Search for the cell housing the specified text and yield its [X, Y] center coordinate. 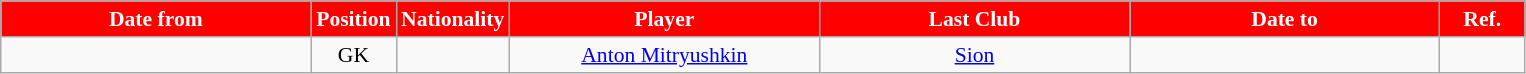
Nationality [452, 19]
Ref. [1482, 19]
Anton Mitryushkin [664, 55]
Date from [156, 19]
Date to [1285, 19]
GK [354, 55]
Last Club [974, 19]
Player [664, 19]
Position [354, 19]
Sion [974, 55]
